Search for the cell housing the specified text and yield its (X, Y) center coordinate. 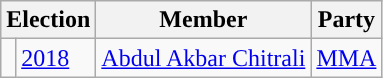
MMA (346, 58)
Member (204, 20)
2018 (56, 58)
Abdul Akbar Chitrali (204, 58)
Party (346, 20)
Election (48, 20)
